Identify which cell holds the provided text, then report its [X, Y] central coordinate. 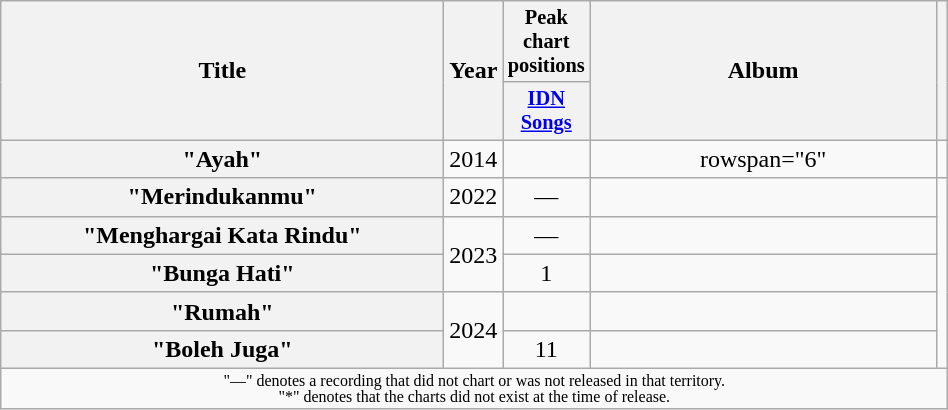
Peak chartpositions [546, 42]
11 [546, 349]
Year [474, 70]
"Ayah" [222, 159]
"Boleh Juga" [222, 349]
rowspan="6" [764, 159]
2014 [474, 159]
"Merindukanmu" [222, 197]
"Rumah" [222, 311]
"—" denotes a recording that did not chart or was not released in that territory."*" denotes that the charts did not exist at the time of release. [474, 388]
"Menghargai Kata Rindu" [222, 235]
"Bunga Hati" [222, 273]
IDN Songs [546, 111]
2024 [474, 330]
2022 [474, 197]
Title [222, 70]
1 [546, 273]
Album [764, 70]
2023 [474, 254]
